Identify which cell holds the provided text, then report its [X, Y] central coordinate. 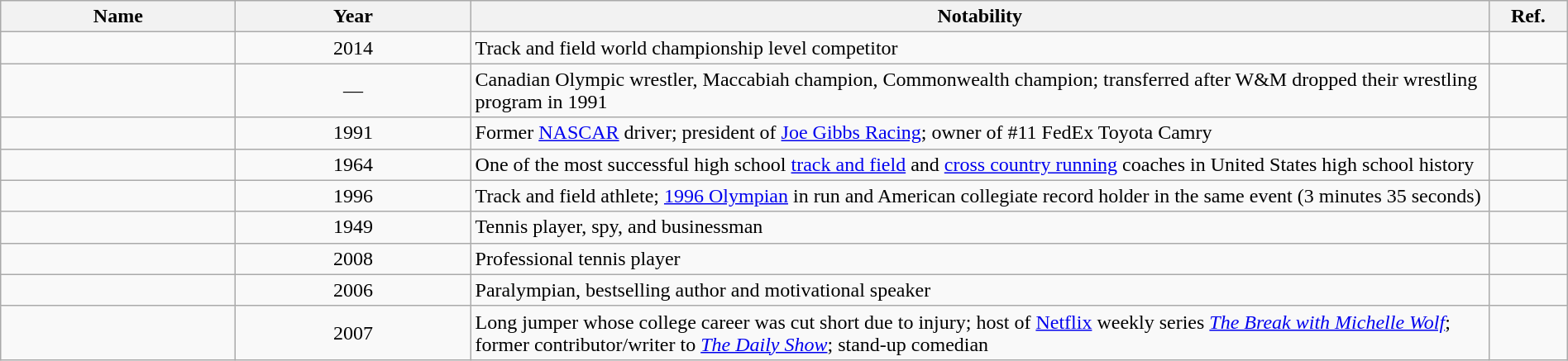
Year [353, 17]
Ref. [1528, 17]
2008 [353, 259]
1949 [353, 227]
Name [118, 17]
Track and field world championship level competitor [979, 48]
Canadian Olympic wrestler, Maccabiah champion, Commonwealth champion; transferred after W&M dropped their wrestling program in 1991 [979, 91]
Notability [979, 17]
One of the most successful high school track and field and cross country running coaches in United States high school history [979, 164]
1991 [353, 133]
Tennis player, spy, and businessman [979, 227]
1964 [353, 164]
Former NASCAR driver; president of Joe Gibbs Racing; owner of #11 FedEx Toyota Camry [979, 133]
Professional tennis player [979, 259]
2014 [353, 48]
Paralympian, bestselling author and motivational speaker [979, 290]
— [353, 91]
1996 [353, 196]
2007 [353, 332]
Track and field athlete; 1996 Olympian in run and American collegiate record holder in the same event (3 minutes 35 seconds) [979, 196]
2006 [353, 290]
